Search for the cell housing the specified text and yield its [x, y] center coordinate. 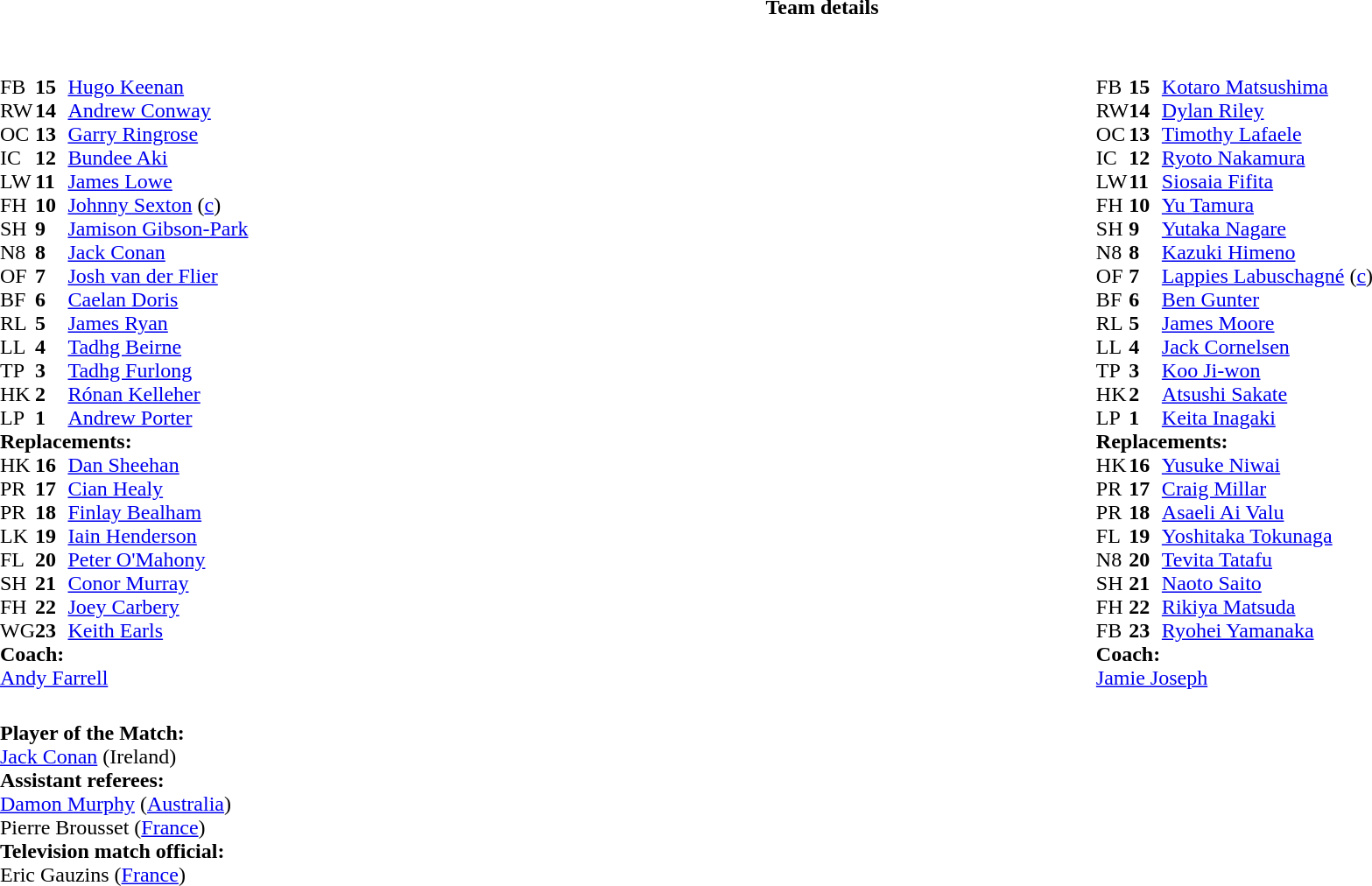
Cian Healy [158, 489]
Rónan Kelleher [158, 394]
Garry Ringrose [158, 135]
Bundee Aki [158, 158]
Coach: [124, 655]
James Ryan [158, 324]
Andrew Porter [158, 418]
Josh van der Flier [158, 277]
Replacements: [124, 441]
James Lowe [158, 182]
Conor Murray [158, 583]
Tadhg Furlong [158, 371]
Dan Sheehan [158, 466]
Caelan Doris [158, 299]
Peter O'Mahony [158, 560]
Johnny Sexton (c) [158, 205]
Tadhg Beirne [158, 347]
Andrew Conway [158, 110]
Jack Conan [158, 252]
Hugo Keenan [158, 88]
Joey Carbery [158, 608]
Iain Henderson [158, 536]
WG [18, 630]
Finlay Bealham [158, 513]
Jamison Gibson-Park [158, 229]
Keith Earls [158, 630]
LK [18, 536]
Andy Farrell [124, 678]
